Return [X, Y] of the center of cell containing provided text 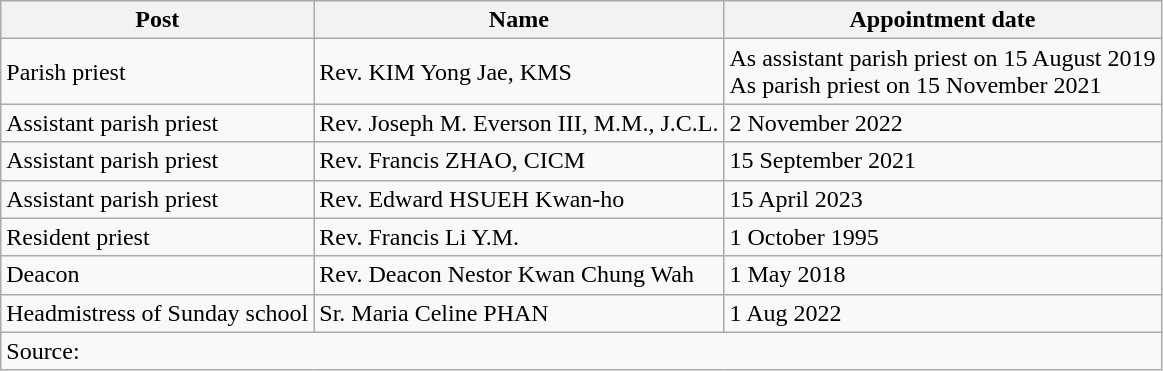
Deacon [158, 275]
15 September 2021 [942, 161]
Appointment date [942, 20]
1 May 2018 [942, 275]
Source: [581, 351]
1 Aug 2022 [942, 313]
Resident priest [158, 237]
1 October 1995 [942, 237]
Name [519, 20]
Sr. Maria Celine PHAN [519, 313]
Rev. Joseph M. Everson III, M.M., J.C.L. [519, 123]
Rev. Deacon Nestor Kwan Chung Wah [519, 275]
2 November 2022 [942, 123]
15 April 2023 [942, 199]
Parish priest [158, 72]
Rev. Francis ZHAO, CICM [519, 161]
Post [158, 20]
Rev. Edward HSUEH Kwan-ho [519, 199]
Rev. KIM Yong Jae, KMS [519, 72]
Rev. Francis Li Y.M. [519, 237]
Headmistress of Sunday school [158, 313]
As assistant parish priest on 15 August 2019As parish priest on 15 November 2021 [942, 72]
